Determine the [x, y] coordinate at the center of the cell enclosing the given text.  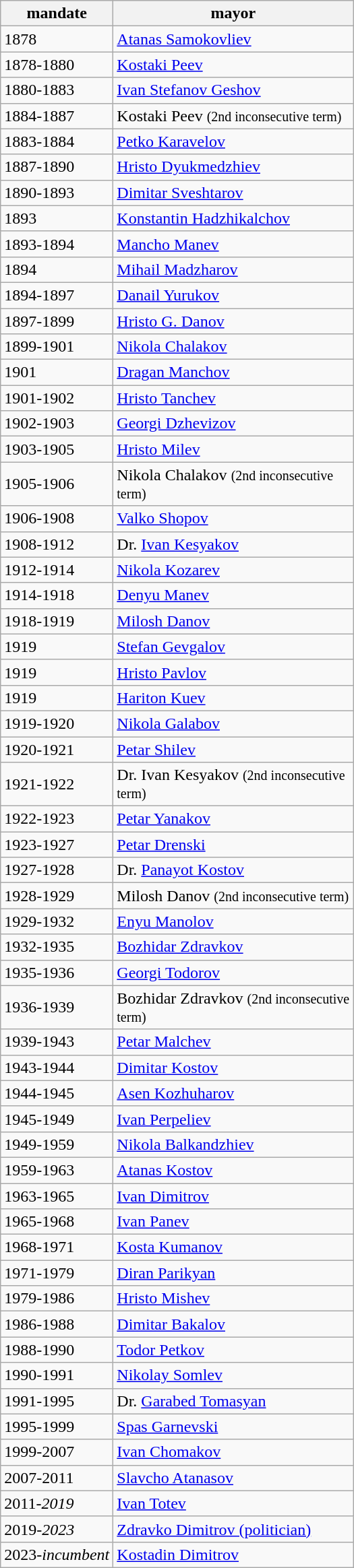
1912-1914 [57, 570]
1965-1968 [57, 1222]
1908-1912 [57, 544]
1902-1903 [57, 424]
Ivan Panev [233, 1222]
Ivan Chomakov [233, 1452]
Ivan Stefanov Geshov [233, 90]
1918-1919 [57, 621]
Ivan Perpeliev [233, 1119]
Dimitar Bakalov [233, 1324]
Valko Shopov [233, 519]
Petar Malchev [233, 1042]
Hristo Mishev [233, 1299]
1884-1887 [57, 116]
1919-1920 [57, 723]
1890-1893 [57, 193]
1883-1884 [57, 141]
1903-1905 [57, 449]
Ivan Totev [233, 1503]
1901-1902 [57, 398]
1901 [57, 372]
Nikola Chalakov [233, 347]
Asen Kozhuharov [233, 1093]
Milosh Danov [233, 621]
1932-1935 [57, 947]
1905-1906 [57, 484]
Atanas Samokovliev [233, 39]
1999-2007 [57, 1452]
Hristo Milev [233, 449]
1979-1986 [57, 1299]
1945-1949 [57, 1119]
1959-1963 [57, 1170]
Dragan Manchov [233, 372]
1968-1971 [57, 1247]
Ivan Dimitrov [233, 1196]
Dimitar Sveshtarov [233, 193]
2019-2023 [57, 1529]
Danail Yurukov [233, 295]
1935-1936 [57, 973]
Spas Garnevski [233, 1427]
1922-1923 [57, 819]
1928-1929 [57, 896]
1990-1991 [57, 1375]
Diran Parikyan [233, 1273]
1949-1959 [57, 1144]
1878-1880 [57, 65]
1943-1944 [57, 1068]
Petar Drenski [233, 845]
1929-1932 [57, 921]
Nikola Galabov [233, 723]
Kostadin Dimitrov [233, 1555]
1927-1928 [57, 870]
mayor [233, 13]
Kosta Kumanov [233, 1247]
Hristo Tanchev [233, 398]
Slavcho Atanasov [233, 1478]
Todor Petkov [233, 1350]
2023-incumbent [57, 1555]
1923-1927 [57, 845]
1988-1990 [57, 1350]
Nikolay Somlev [233, 1375]
1880-1883 [57, 90]
1920-1921 [57, 750]
Hristo G. Danov [233, 321]
Petar Yanakov [233, 819]
Hristo Dyukmedzhiev [233, 167]
1986-1988 [57, 1324]
Bozhidar Zdravkov [233, 947]
Dr. Ivan Kesyakov [233, 544]
Stefan Gevgalov [233, 647]
1894 [57, 269]
Nikola Balkandzhiev [233, 1144]
Milosh Danov (2nd inconsecutive term) [233, 896]
Denyu Manev [233, 595]
Mihail Madzharov [233, 269]
1944-1945 [57, 1093]
Atanas Kostov [233, 1170]
1906-1908 [57, 519]
1893 [57, 218]
Georgi Todorov [233, 973]
1878 [57, 39]
Petar Shilev [233, 750]
Hariton Kuev [233, 698]
2011-2019 [57, 1503]
Georgi Dzhevizov [233, 424]
Konstantin Hadzhikalchov [233, 218]
Dr. Panayot Kostov [233, 870]
Mancho Manev [233, 244]
1936-1939 [57, 1008]
mandate [57, 13]
1887-1890 [57, 167]
Petko Karavelov [233, 141]
Dimitar Kostov [233, 1068]
Enyu Manolov [233, 921]
Zdravko Dimitrov (politician) [233, 1529]
Hristo Pavlov [233, 672]
1971-1979 [57, 1273]
1963-1965 [57, 1196]
Kostaki Peev (2nd inconsecutive term) [233, 116]
1991-1995 [57, 1401]
1921-1922 [57, 784]
Bozhidar Zdravkov (2nd inconsecutive term) [233, 1008]
Dr. Garabed Tomasyan [233, 1401]
Dr. Ivan Kesyakov (2nd inconsecutive term) [233, 784]
1899-1901 [57, 347]
1893-1894 [57, 244]
1897-1899 [57, 321]
2007-2011 [57, 1478]
Kostaki Peev [233, 65]
1894-1897 [57, 295]
Nikola Kozarev [233, 570]
1995-1999 [57, 1427]
1914-1918 [57, 595]
1939-1943 [57, 1042]
Nikola Chalakov (2nd inconsecutive term) [233, 484]
